Capture the cell that displays the provided text and extract its (X, Y) central coordinate. 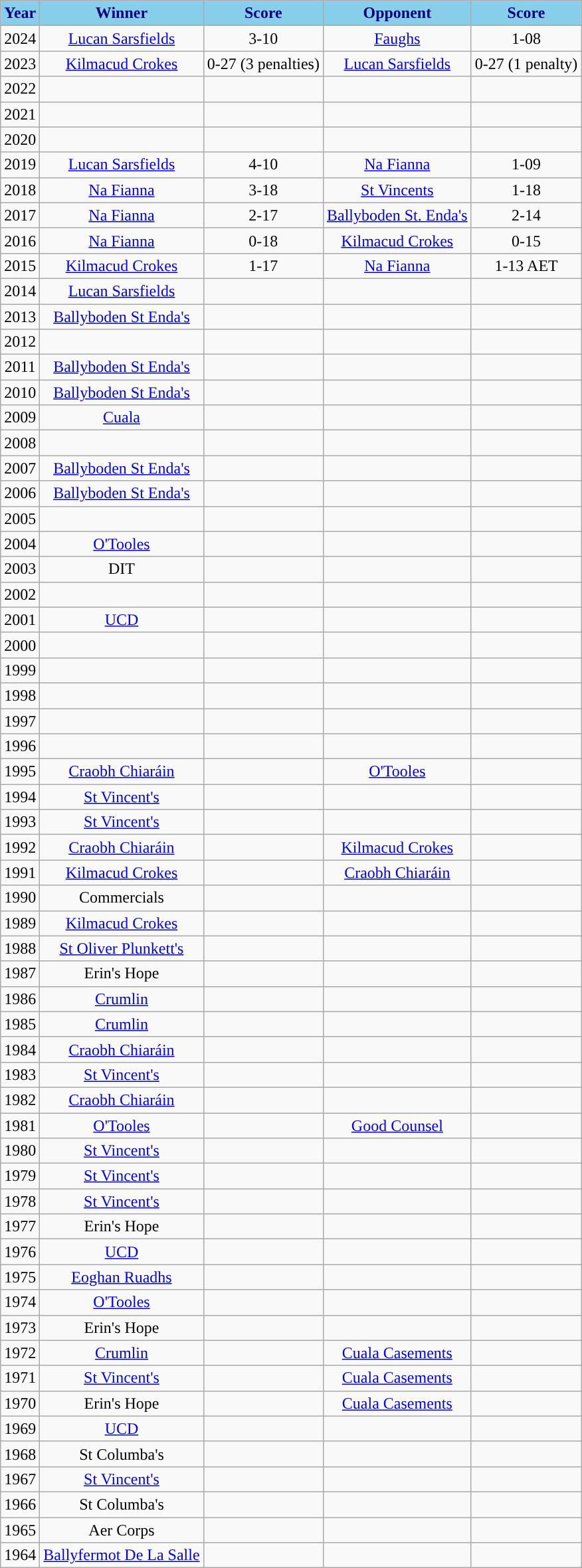
2003 (20, 569)
2006 (20, 493)
0-18 (263, 240)
1977 (20, 1227)
1973 (20, 1328)
1997 (20, 721)
1-17 (263, 266)
Ballyfermot De La Salle (122, 1555)
1995 (20, 772)
2013 (20, 317)
2019 (20, 165)
2024 (20, 39)
2002 (20, 594)
2018 (20, 190)
4-10 (263, 165)
2000 (20, 645)
1980 (20, 1151)
1972 (20, 1353)
St Oliver Plunkett's (122, 948)
Year (20, 13)
1978 (20, 1201)
1965 (20, 1529)
2015 (20, 266)
2009 (20, 418)
1966 (20, 1504)
1988 (20, 948)
2014 (20, 291)
Ballyboden St. Enda's (397, 215)
1967 (20, 1479)
2005 (20, 519)
1968 (20, 1454)
Cuala (122, 418)
2022 (20, 89)
1986 (20, 999)
2020 (20, 139)
DIT (122, 569)
2001 (20, 620)
1989 (20, 923)
1976 (20, 1252)
1975 (20, 1277)
2016 (20, 240)
1999 (20, 670)
1996 (20, 746)
2011 (20, 367)
0-27 (1 penalty) (526, 64)
Eoghan Ruadhs (122, 1277)
2007 (20, 468)
Aer Corps (122, 1529)
1971 (20, 1378)
Commercials (122, 898)
1969 (20, 1429)
1983 (20, 1075)
1982 (20, 1100)
2004 (20, 544)
2017 (20, 215)
1-18 (526, 190)
1-09 (526, 165)
1994 (20, 797)
0-27 (3 penalties) (263, 64)
1-08 (526, 39)
1964 (20, 1555)
1991 (20, 873)
1981 (20, 1126)
1984 (20, 1049)
1993 (20, 822)
1970 (20, 1403)
1990 (20, 898)
1992 (20, 847)
Good Counsel (397, 1126)
2021 (20, 114)
2010 (20, 392)
2-17 (263, 215)
1985 (20, 1024)
1998 (20, 695)
3-10 (263, 39)
Faughs (397, 39)
1979 (20, 1176)
Winner (122, 13)
1974 (20, 1302)
2008 (20, 443)
1-13 AET (526, 266)
St Vincents (397, 190)
2023 (20, 64)
Opponent (397, 13)
2-14 (526, 215)
3-18 (263, 190)
0-15 (526, 240)
2012 (20, 342)
1987 (20, 974)
